Return (X, Y) of the center of cell containing provided text 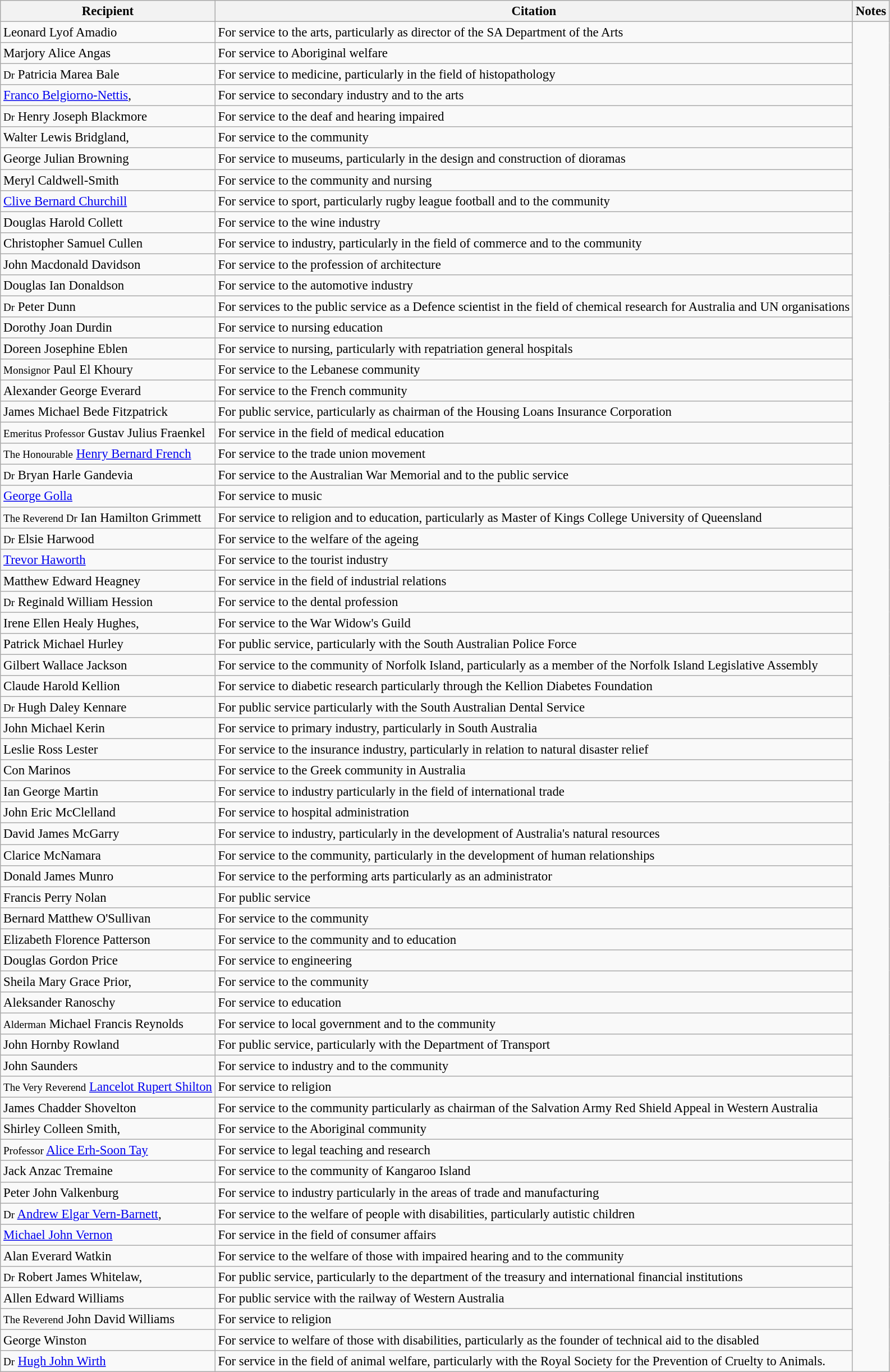
For public service with the railway of Western Australia (534, 1298)
Citation (534, 11)
The Very Reverend Lancelot Rupert Shilton (108, 1087)
For service to the community and to education (534, 939)
Ian George Martin (108, 792)
For service to medicine, particularly in the field of histopathology (534, 75)
For public service (534, 897)
Bernard Matthew O'Sullivan (108, 918)
For service to the welfare of those with impaired hearing and to the community (534, 1256)
Professor Alice Erh-Soon Tay (108, 1150)
For public service, particularly as chairman of the Housing Loans Insurance Corporation (534, 412)
For service to the welfare of the ageing (534, 539)
For service to the profession of architecture (534, 264)
For service to the dental profession (534, 602)
For service to the Greek community in Australia (534, 770)
Donald James Munro (108, 876)
For service to the insurance industry, particularly in relation to natural disaster relief (534, 750)
For service to education (534, 1003)
Meryl Caldwell-Smith (108, 180)
For service to the community of Kangaroo Island (534, 1172)
For service to hospital administration (534, 813)
John Macdonald Davidson (108, 264)
For service in the field of medical education (534, 433)
Francis Perry Nolan (108, 897)
Claude Harold Kellion (108, 686)
For service to religion and to education, particularly as Master of Kings College University of Queensland (534, 517)
Dr Andrew Elgar Vern-Barnett, (108, 1214)
John Michael Kerin (108, 728)
For service to Aboriginal welfare (534, 53)
Leslie Ross Lester (108, 750)
David James McGarry (108, 834)
For service in the field of consumer affairs (534, 1235)
For service to the Aboriginal community (534, 1129)
The Honourable Henry Bernard French (108, 454)
For service to industry particularly in the field of international trade (534, 792)
George Golla (108, 497)
For service to the French community (534, 391)
John Eric McClelland (108, 813)
Matthew Edward Heagney (108, 581)
For service in the field of animal welfare, particularly with the Royal Society for the Prevention of Cruelty to Animals. (534, 1361)
For service to industry particularly in the areas of trade and manufacturing (534, 1192)
For service to industry, particularly in the field of commerce and to the community (534, 243)
Marjory Alice Angas (108, 53)
For service to local government and to the community (534, 1024)
For service to museums, particularly in the design and construction of dioramas (534, 159)
Emeritus Professor Gustav Julius Fraenkel (108, 433)
John Saunders (108, 1066)
For service in the field of industrial relations (534, 581)
Elizabeth Florence Patterson (108, 939)
Dr Patricia Marea Bale (108, 75)
The Reverend Dr Ian Hamilton Grimmett (108, 517)
Alan Everard Watkin (108, 1256)
For service to legal teaching and research (534, 1150)
For service to the tourist industry (534, 559)
For service to the community, particularly in the development of human relationships (534, 855)
Patrick Michael Hurley (108, 644)
Alexander George Everard (108, 391)
For service to nursing, particularly with repatriation general hospitals (534, 348)
For public service, particularly with the South Australian Police Force (534, 644)
James Chadder Shovelton (108, 1108)
For service to the wine industry (534, 222)
Irene Ellen Healy Hughes, (108, 623)
For service to sport, particularly rugby league football and to the community (534, 201)
For service to the trade union movement (534, 454)
Clive Bernard Churchill (108, 201)
Dr Hugh John Wirth (108, 1361)
George Winston (108, 1340)
For service to the deaf and hearing impaired (534, 117)
For service to the War Widow's Guild (534, 623)
John Hornby Rowland (108, 1045)
Monsignor Paul El Khoury (108, 370)
Recipient (108, 11)
Alderman Michael Francis Reynolds (108, 1024)
Notes (871, 11)
Allen Edward Williams (108, 1298)
Dr Robert James Whitelaw, (108, 1277)
For service to industry and to the community (534, 1066)
For service to nursing education (534, 328)
Douglas Harold Collett (108, 222)
Christopher Samuel Cullen (108, 243)
For service to diabetic research particularly through the Kellion Diabetes Foundation (534, 686)
James Michael Bede Fitzpatrick (108, 412)
Dr Henry Joseph Blackmore (108, 117)
For service to the automotive industry (534, 286)
For service to the community and nursing (534, 180)
Doreen Josephine Eblen (108, 348)
For services to the public service as a Defence scientist in the field of chemical research for Australia and UN organisations (534, 306)
For service to the Australian War Memorial and to the public service (534, 475)
Dorothy Joan Durdin (108, 328)
Dr Reginald William Hession (108, 602)
For service to engineering (534, 961)
Leonard Lyof Amadio (108, 33)
Dr Bryan Harle Gandevia (108, 475)
For service to the welfare of people with disabilities, particularly autistic children (534, 1214)
For service to the performing arts particularly as an administrator (534, 876)
Shirley Colleen Smith, (108, 1129)
For service to industry, particularly in the development of Australia's natural resources (534, 834)
Aleksander Ranoschy (108, 1003)
Dr Peter Dunn (108, 306)
Peter John Valkenburg (108, 1192)
Dr Elsie Harwood (108, 539)
Clarice McNamara (108, 855)
For service to the community particularly as chairman of the Salvation Army Red Shield Appeal in Western Australia (534, 1108)
For service to secondary industry and to the arts (534, 95)
Walter Lewis Bridgland, (108, 137)
Dr Hugh Daley Kennare (108, 708)
Douglas Ian Donaldson (108, 286)
Con Marinos (108, 770)
For service to primary industry, particularly in South Australia (534, 728)
George Julian Browning (108, 159)
For public service, particularly with the Department of Transport (534, 1045)
For service to welfare of those with disabilities, particularly as the founder of technical aid to the disabled (534, 1340)
For service to the Lebanese community (534, 370)
For public service, particularly to the department of the treasury and international financial institutions (534, 1277)
Trevor Haworth (108, 559)
Jack Anzac Tremaine (108, 1172)
For public service particularly with the South Australian Dental Service (534, 708)
For service to the arts, particularly as director of the SA Department of the Arts (534, 33)
The Reverend John David Williams (108, 1319)
Gilbert Wallace Jackson (108, 665)
For service to the community of Norfolk Island, particularly as a member of the Norfolk Island Legislative Assembly (534, 665)
Sheila Mary Grace Prior, (108, 981)
For service to music (534, 497)
Franco Belgiorno-Nettis, (108, 95)
Douglas Gordon Price (108, 961)
Michael John Vernon (108, 1235)
